From the cell containing the given text, extract its center point as [X, Y] coordinate. 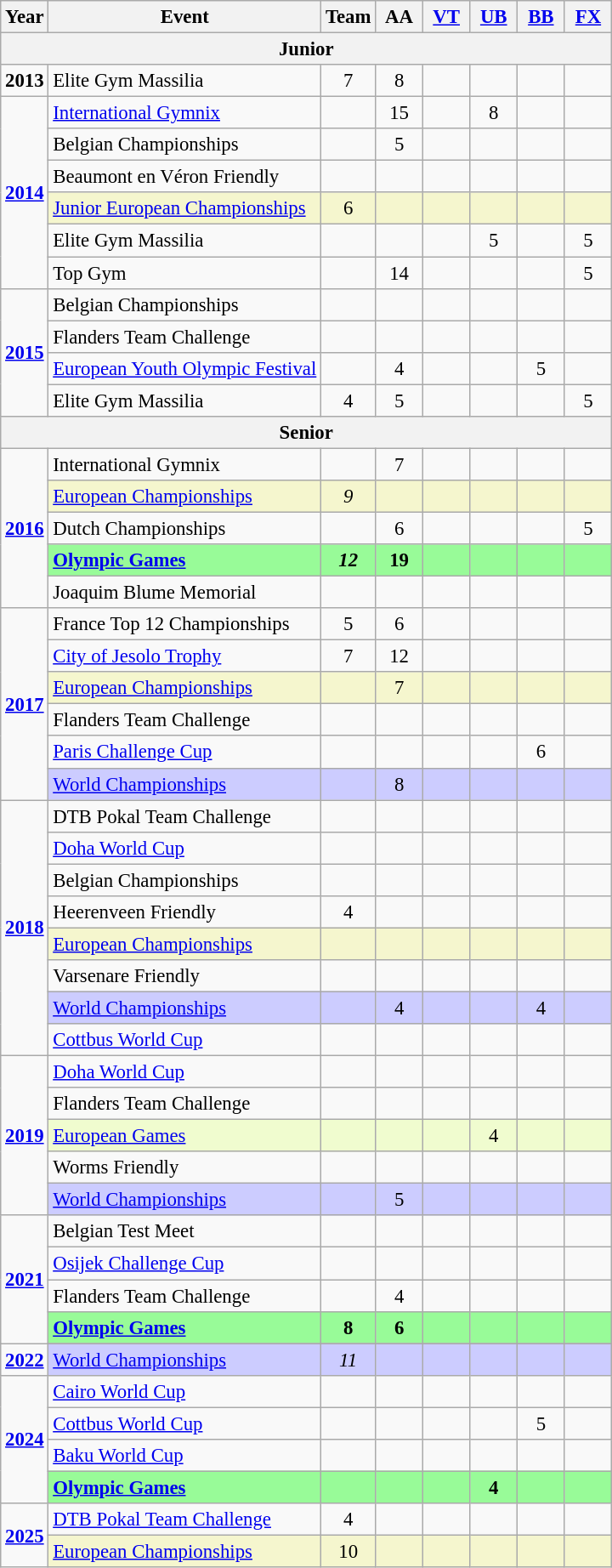
15 [399, 113]
2014 [25, 193]
European Games [185, 1136]
2016 [25, 528]
Osijek Challenge Cup [185, 1264]
2024 [25, 1439]
City of Jesolo Trophy [185, 656]
2017 [25, 704]
Heerenveen Friendly [185, 912]
FX [588, 17]
UB [494, 17]
Varsenare Friendly [185, 976]
2013 [25, 81]
Top Gym [185, 273]
VT [446, 17]
2022 [25, 1360]
10 [348, 1551]
European Youth Olympic Festival [185, 368]
Team [348, 17]
Paris Challenge Cup [185, 753]
Junior European Championships [185, 208]
19 [399, 560]
2019 [25, 1136]
11 [348, 1360]
Belgian Test Meet [185, 1232]
BB [541, 17]
2025 [25, 1536]
Dutch Championships [185, 528]
Junior [306, 49]
AA [399, 17]
Year [25, 17]
Beaumont en Véron Friendly [185, 177]
Senior [306, 433]
Baku World Cup [185, 1456]
Event [185, 17]
France Top 12 Championships [185, 624]
2021 [25, 1280]
9 [348, 497]
Worms Friendly [185, 1167]
2015 [25, 352]
Joaquim Blume Memorial [185, 593]
14 [399, 273]
2018 [25, 929]
Cairo World Cup [185, 1391]
